Find where the given text appears and provide that cell's center as (X, Y) coordinate. 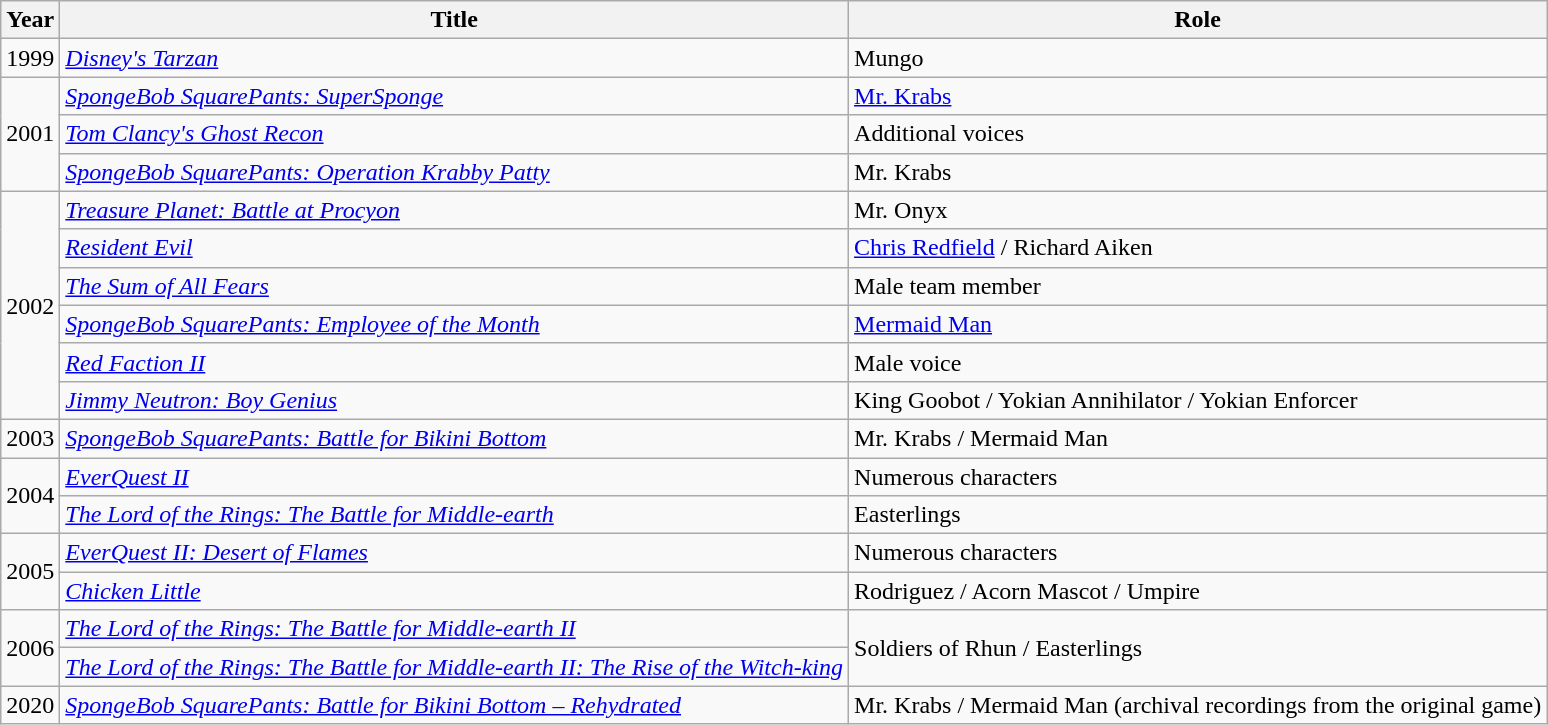
Chris Redfield / Richard Aiken (1198, 248)
2006 (30, 648)
Mungo (1198, 58)
Male team member (1198, 286)
The Lord of the Rings: The Battle for Middle-earth (454, 515)
Red Faction II (454, 362)
Disney's Tarzan (454, 58)
SpongeBob SquarePants: Employee of the Month (454, 324)
The Sum of All Fears (454, 286)
Mr. Onyx (1198, 210)
Rodriguez / Acorn Mascot / Umpire (1198, 591)
2005 (30, 572)
The Lord of the Rings: The Battle for Middle-earth II (454, 629)
2001 (30, 134)
SpongeBob SquarePants: Battle for Bikini Bottom – Rehydrated (454, 705)
2002 (30, 305)
2020 (30, 705)
2004 (30, 496)
2003 (30, 438)
Role (1198, 20)
The Lord of the Rings: The Battle for Middle-earth II: The Rise of the Witch-king (454, 667)
1999 (30, 58)
Jimmy Neutron: Boy Genius (454, 400)
Resident Evil (454, 248)
EverQuest II: Desert of Flames (454, 553)
Easterlings (1198, 515)
Soldiers of Rhun / Easterlings (1198, 648)
Chicken Little (454, 591)
King Goobot / Yokian Annihilator / Yokian Enforcer (1198, 400)
EverQuest II (454, 477)
Mermaid Man (1198, 324)
Year (30, 20)
Title (454, 20)
SpongeBob SquarePants: SuperSponge (454, 96)
Male voice (1198, 362)
Mr. Krabs / Mermaid Man (1198, 438)
Treasure Planet: Battle at Procyon (454, 210)
SpongeBob SquarePants: Operation Krabby Patty (454, 172)
Additional voices (1198, 134)
Mr. Krabs / Mermaid Man (archival recordings from the original game) (1198, 705)
SpongeBob SquarePants: Battle for Bikini Bottom (454, 438)
Tom Clancy's Ghost Recon (454, 134)
